From the cell containing the given text, extract its center point as (x, y) coordinate. 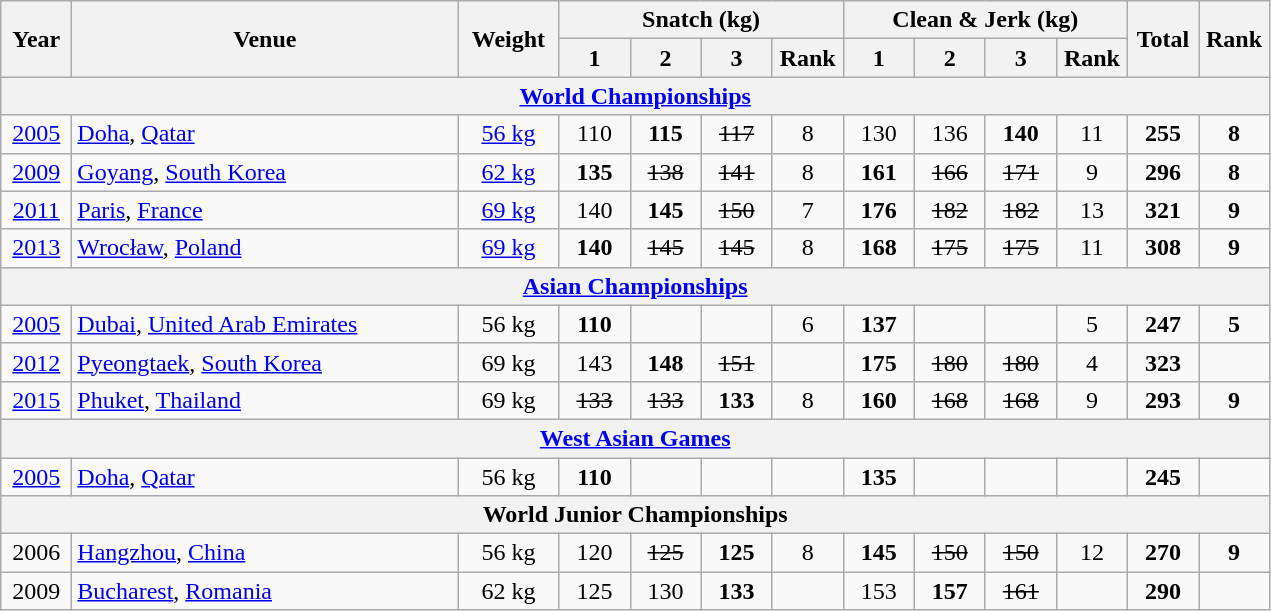
290 (1162, 591)
13 (1092, 210)
321 (1162, 210)
2015 (36, 400)
293 (1162, 400)
Asian Championships (636, 286)
171 (1020, 172)
Paris, France (265, 210)
115 (666, 134)
247 (1162, 324)
Wrocław, Poland (265, 248)
176 (878, 210)
Total (1162, 39)
166 (950, 172)
323 (1162, 362)
308 (1162, 248)
6 (808, 324)
Clean & Jerk (kg) (985, 20)
Pyeongtaek, South Korea (265, 362)
World Championships (636, 96)
117 (736, 134)
Phuket, Thailand (265, 400)
World Junior Championships (636, 515)
Hangzhou, China (265, 553)
4 (1092, 362)
138 (666, 172)
160 (878, 400)
Venue (265, 39)
2012 (36, 362)
2006 (36, 553)
12 (1092, 553)
143 (594, 362)
Snatch (kg) (701, 20)
157 (950, 591)
Year (36, 39)
2011 (36, 210)
136 (950, 134)
245 (1162, 477)
148 (666, 362)
120 (594, 553)
Goyang, South Korea (265, 172)
255 (1162, 134)
7 (808, 210)
137 (878, 324)
141 (736, 172)
West Asian Games (636, 438)
Dubai, United Arab Emirates (265, 324)
270 (1162, 553)
296 (1162, 172)
2013 (36, 248)
151 (736, 362)
Bucharest, Romania (265, 591)
Weight (508, 39)
153 (878, 591)
